Capture the cell that displays the provided text and extract its (x, y) central coordinate. 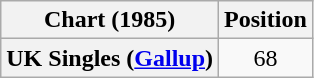
68 (266, 58)
Position (266, 20)
UK Singles (Gallup) (110, 58)
Chart (1985) (110, 20)
